Locate the cell with the specified text and output its [x, y] center coordinate. 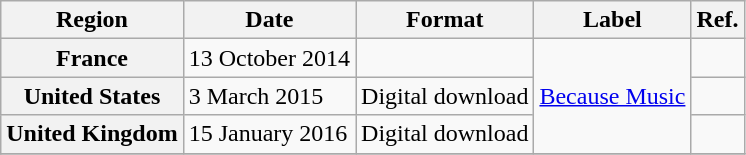
13 October 2014 [269, 58]
Format [445, 20]
United Kingdom [92, 134]
Region [92, 20]
3 March 2015 [269, 96]
15 January 2016 [269, 134]
Because Music [612, 96]
United States [92, 96]
Label [612, 20]
Ref. [718, 20]
France [92, 58]
Date [269, 20]
